Locate the cell with the specified text and output its [X, Y] center coordinate. 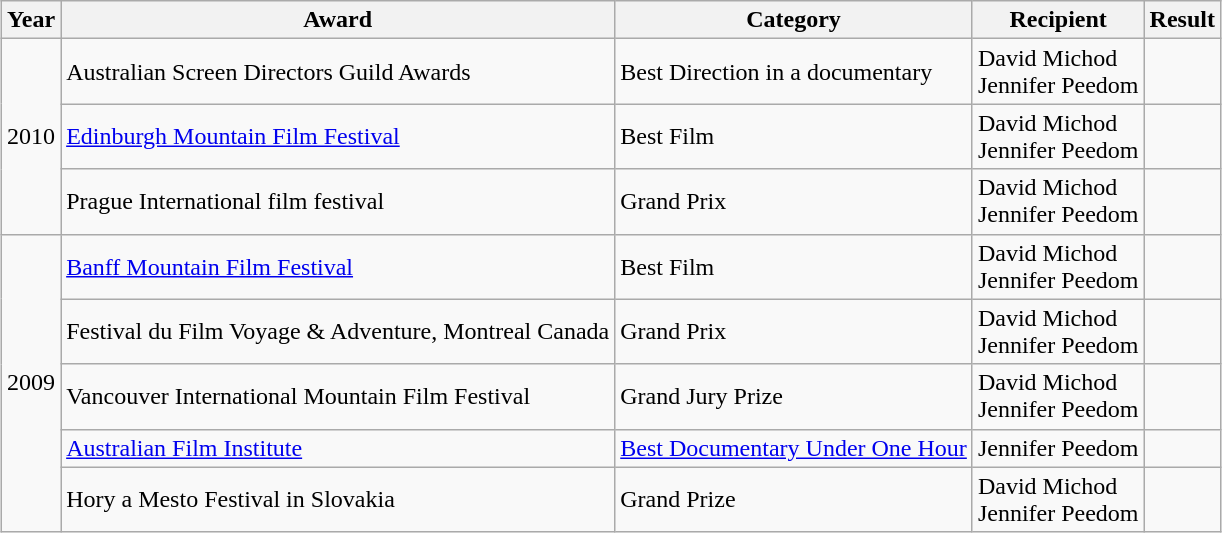
Australian Screen Directors Guild Awards [338, 72]
Hory a Mesto Festival in Slovakia [338, 500]
Grand Prize [794, 500]
Festival du Film Voyage & Adventure, Montreal Canada [338, 332]
Category [794, 20]
Edinburgh Mountain Film Festival [338, 136]
Result [1182, 20]
Year [32, 20]
Vancouver International Mountain Film Festival [338, 396]
Recipient [1058, 20]
Prague International film festival [338, 202]
Grand Jury Prize [794, 396]
2009 [32, 383]
Banff Mountain Film Festival [338, 266]
Best Direction in a documentary [794, 72]
Australian Film Institute [338, 448]
Award [338, 20]
Jennifer Peedom [1058, 448]
Best Documentary Under One Hour [794, 448]
2010 [32, 136]
